Output the [X, Y] coordinate of the center of the cell containing the given text.  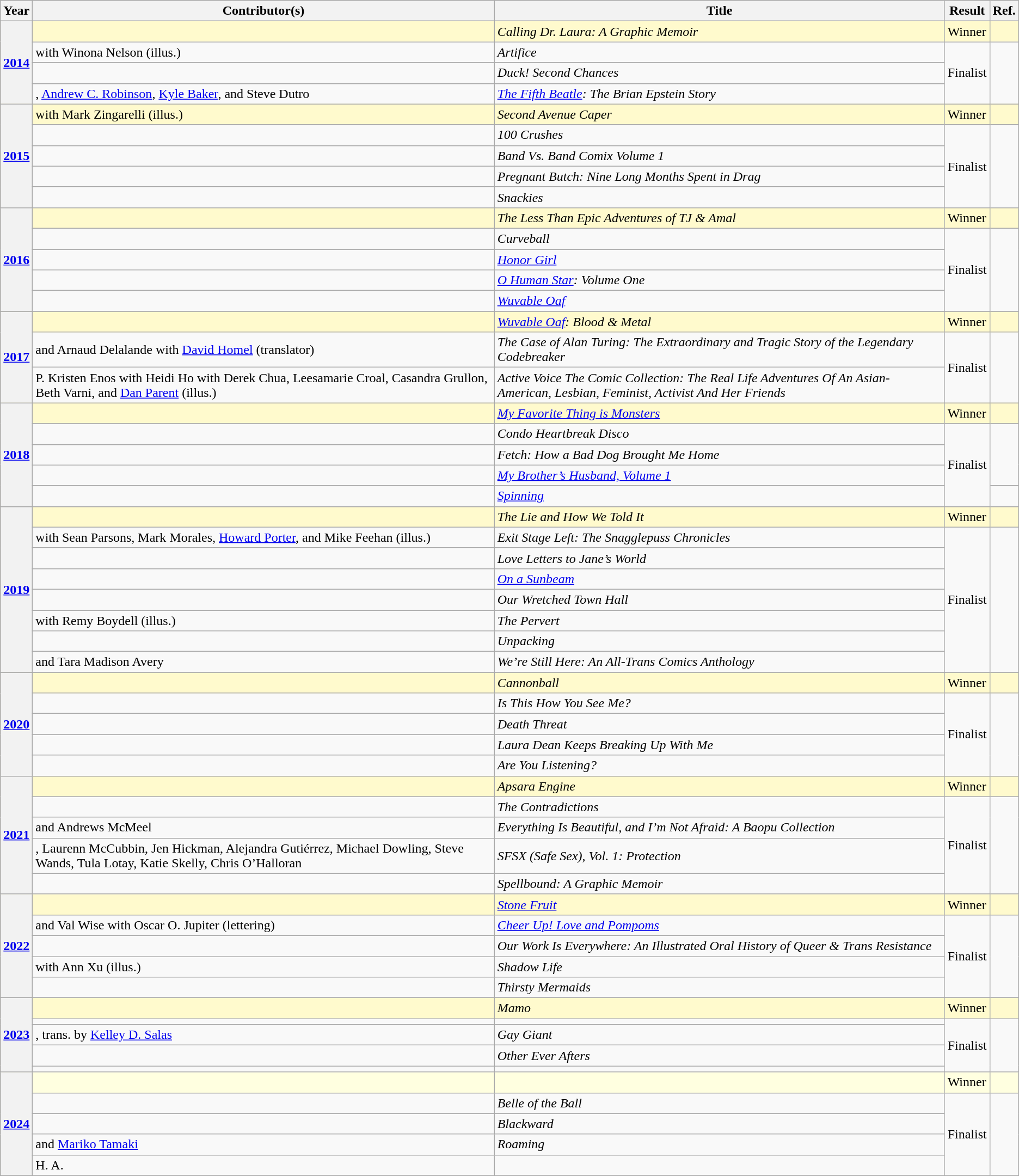
, trans. by Kelley D. Salas [263, 1035]
The Case of Alan Turing: The Extraordinary and Tragic Story of the Legendary Codebreaker [720, 350]
Death Threat [720, 724]
Curveball [720, 238]
Thirsty Mermaids [720, 988]
Artifice [720, 52]
Gay Giant [720, 1035]
Contributor(s) [263, 11]
and Mariko Tamaki [263, 1144]
2014 [16, 63]
The Fifth Beatle: The Brian Epstein Story [720, 94]
Condo Heartbreak Disco [720, 434]
2017 [16, 357]
The Lie and How We Told It [720, 517]
Spellbound: A Graphic Memoir [720, 884]
Snackies [720, 197]
Band Vs. Band Comix Volume 1 [720, 156]
The Pervert [720, 620]
The Contradictions [720, 807]
Apsara Engine [720, 786]
Shadow Life [720, 966]
2019 [16, 589]
Mamo [720, 1008]
with Sean Parsons, Mark Morales, Howard Porter, and Mike Feehan (illus.) [263, 537]
with Ann Xu (illus.) [263, 966]
2021 [16, 835]
2018 [16, 455]
Result [967, 11]
, Andrew C. Robinson, Kyle Baker, and Steve Dutro [263, 94]
Are You Listening? [720, 765]
Our Wretched Town Hall [720, 599]
O Human Star: Volume One [720, 280]
Active Voice The Comic Collection: The Real Life Adventures Of An Asian-American, Lesbian, Feminist, Activist And Her Friends [720, 385]
Roaming [720, 1144]
On a Sunbeam [720, 579]
and Andrews McMeel [263, 828]
Other Ever Afters [720, 1056]
Laura Dean Keeps Breaking Up With Me [720, 745]
We’re Still Here: An All-Trans Comics Anthology [720, 662]
with Remy Boydell (illus.) [263, 620]
Fetch: How a Bad Dog Brought Me Home [720, 455]
P. Kristen Enos with Heidi Ho with Derek Chua, Leesamarie Croal, Casandra Grullon, Beth Varni, and Dan Parent (illus.) [263, 385]
and Tara Madison Avery [263, 662]
The Less Than Epic Adventures of TJ & Amal [720, 218]
Second Avenue Caper [720, 114]
Love Letters to Jane’s World [720, 558]
2015 [16, 156]
2024 [16, 1124]
Cannonball [720, 683]
, Laurenn McCubbin, Jen Hickman, Alejandra Gutiérrez, Michael Dowling, Steve Wands, Tula Lotay, Katie Skelly, Chris O’Halloran [263, 856]
H. A. [263, 1165]
Exit Stage Left: The Snagglepuss Chronicles [720, 537]
2022 [16, 946]
Everything Is Beautiful, and I’m Not Afraid: A Baopu Collection [720, 828]
Cheer Up! Love and Pompoms [720, 925]
2016 [16, 259]
with Mark Zingarelli (illus.) [263, 114]
My Brother’s Husband, Volume 1 [720, 475]
Year [16, 11]
SFSX (Safe Sex), Vol. 1: Protection [720, 856]
Blackward [720, 1124]
Stone Fruit [720, 904]
with Winona Nelson (illus.) [263, 52]
Title [720, 11]
and Val Wise with Oscar O. Jupiter (lettering) [263, 925]
Spinning [720, 496]
2023 [16, 1035]
Wuvable Oaf [720, 301]
Is This How You See Me? [720, 703]
Pregnant Butch: Nine Long Months Spent in Drag [720, 176]
My Favorite Thing is Monsters [720, 413]
Belle of the Ball [720, 1103]
and Arnaud Delalande with David Homel (translator) [263, 350]
Wuvable Oaf: Blood & Metal [720, 322]
Honor Girl [720, 260]
Our Work Is Everywhere: An Illustrated Oral History of Queer & Trans Resistance [720, 946]
Ref. [1004, 11]
Calling Dr. Laura: A Graphic Memoir [720, 32]
100 Crushes [720, 135]
Unpacking [720, 641]
Duck! Second Chances [720, 73]
2020 [16, 724]
